From the cell containing the given text, extract its center point as (x, y) coordinate. 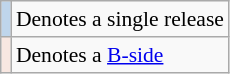
Denotes a B-side (120, 55)
Denotes a single release (120, 19)
